Search for the cell housing the specified text and yield its (x, y) center coordinate. 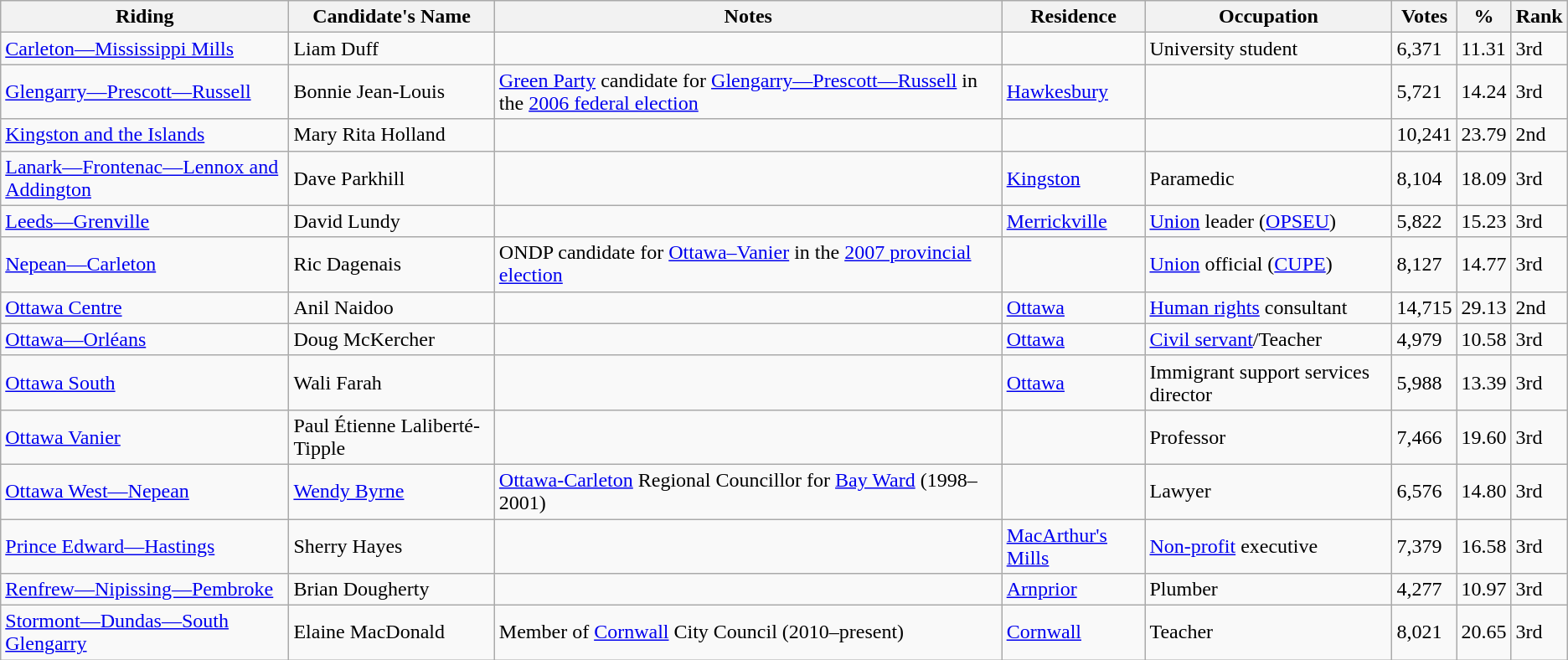
Stormont—Dundas—South Glengarry (145, 633)
Union leader (OPSEU) (1268, 221)
MacArthur's Mills (1074, 546)
Member of Cornwall City Council (2010–present) (748, 633)
Ottawa Centre (145, 307)
Teacher (1268, 633)
Candidate's Name (392, 17)
Nepean—Carleton (145, 265)
Ric Dagenais (392, 265)
Civil servant/Teacher (1268, 339)
Green Party candidate for Glengarry—Prescott—Russell in the 2006 federal election (748, 92)
Liam Duff (392, 49)
4,979 (1424, 339)
4,277 (1424, 590)
Paul Étienne Laliberté-Tipple (392, 437)
Human rights consultant (1268, 307)
Doug McKercher (392, 339)
Wendy Byrne (392, 491)
Renfrew—Nipissing—Pembroke (145, 590)
14,715 (1424, 307)
Glengarry—Prescott—Russell (145, 92)
Non-profit executive (1268, 546)
29.13 (1484, 307)
Wali Farah (392, 382)
Prince Edward—Hastings (145, 546)
Brian Dougherty (392, 590)
5,822 (1424, 221)
Kingston (1074, 178)
Anil Naidoo (392, 307)
Ottawa-Carleton Regional Councillor for Bay Ward (1998–2001) (748, 491)
7,379 (1424, 546)
10.58 (1484, 339)
10.97 (1484, 590)
Immigrant support services director (1268, 382)
Bonnie Jean-Louis (392, 92)
Riding (145, 17)
Kingston and the Islands (145, 135)
Lanark—Frontenac—Lennox and Addington (145, 178)
Ottawa West—Nepean (145, 491)
Mary Rita Holland (392, 135)
Rank (1540, 17)
Votes (1424, 17)
Residence (1074, 17)
14.80 (1484, 491)
Cornwall (1074, 633)
5,721 (1424, 92)
Elaine MacDonald (392, 633)
Hawkesbury (1074, 92)
19.60 (1484, 437)
Lawyer (1268, 491)
Ottawa South (145, 382)
8,127 (1424, 265)
23.79 (1484, 135)
Occupation (1268, 17)
Notes (748, 17)
Paramedic (1268, 178)
6,371 (1424, 49)
7,466 (1424, 437)
% (1484, 17)
13.39 (1484, 382)
Plumber (1268, 590)
11.31 (1484, 49)
10,241 (1424, 135)
6,576 (1424, 491)
Dave Parkhill (392, 178)
University student (1268, 49)
15.23 (1484, 221)
20.65 (1484, 633)
Professor (1268, 437)
14.77 (1484, 265)
5,988 (1424, 382)
David Lundy (392, 221)
8,021 (1424, 633)
Arnprior (1074, 590)
Union official (CUPE) (1268, 265)
14.24 (1484, 92)
Leeds—Grenville (145, 221)
ONDP candidate for Ottawa–Vanier in the 2007 provincial election (748, 265)
Ottawa—Orléans (145, 339)
Ottawa Vanier (145, 437)
Merrickville (1074, 221)
16.58 (1484, 546)
Sherry Hayes (392, 546)
Carleton—Mississippi Mills (145, 49)
8,104 (1424, 178)
18.09 (1484, 178)
